For the text-containing cell, return its midpoint in [X, Y] coordinate format. 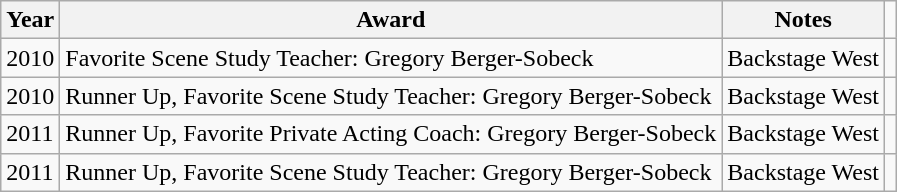
Year [30, 20]
Runner Up, Favorite Private Acting Coach: Gregory Berger-Sobeck [391, 134]
Notes [804, 20]
Award [391, 20]
Favorite Scene Study Teacher: Gregory Berger-Sobeck [391, 58]
